Find where the given text appears and provide that cell's center as [X, Y] coordinate. 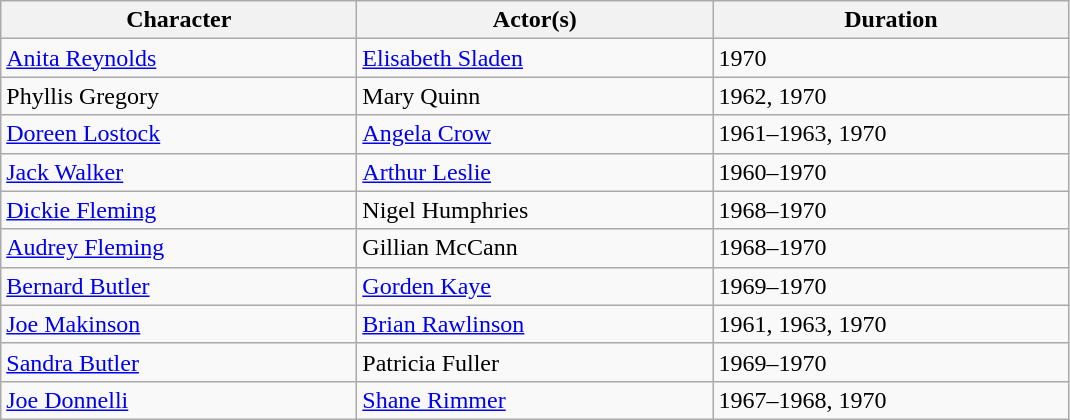
Gorden Kaye [535, 286]
Duration [891, 20]
Sandra Butler [179, 362]
Gillian McCann [535, 248]
Joe Donnelli [179, 400]
Nigel Humphries [535, 210]
Shane Rimmer [535, 400]
1970 [891, 58]
Anita Reynolds [179, 58]
Angela Crow [535, 134]
1960–1970 [891, 172]
Jack Walker [179, 172]
Phyllis Gregory [179, 96]
Mary Quinn [535, 96]
1961, 1963, 1970 [891, 324]
Brian Rawlinson [535, 324]
Bernard Butler [179, 286]
Arthur Leslie [535, 172]
Actor(s) [535, 20]
Dickie Fleming [179, 210]
Elisabeth Sladen [535, 58]
Patricia Fuller [535, 362]
1962, 1970 [891, 96]
1961–1963, 1970 [891, 134]
Joe Makinson [179, 324]
Doreen Lostock [179, 134]
Audrey Fleming [179, 248]
Character [179, 20]
1967–1968, 1970 [891, 400]
